Capture the cell that displays the provided text and extract its (x, y) central coordinate. 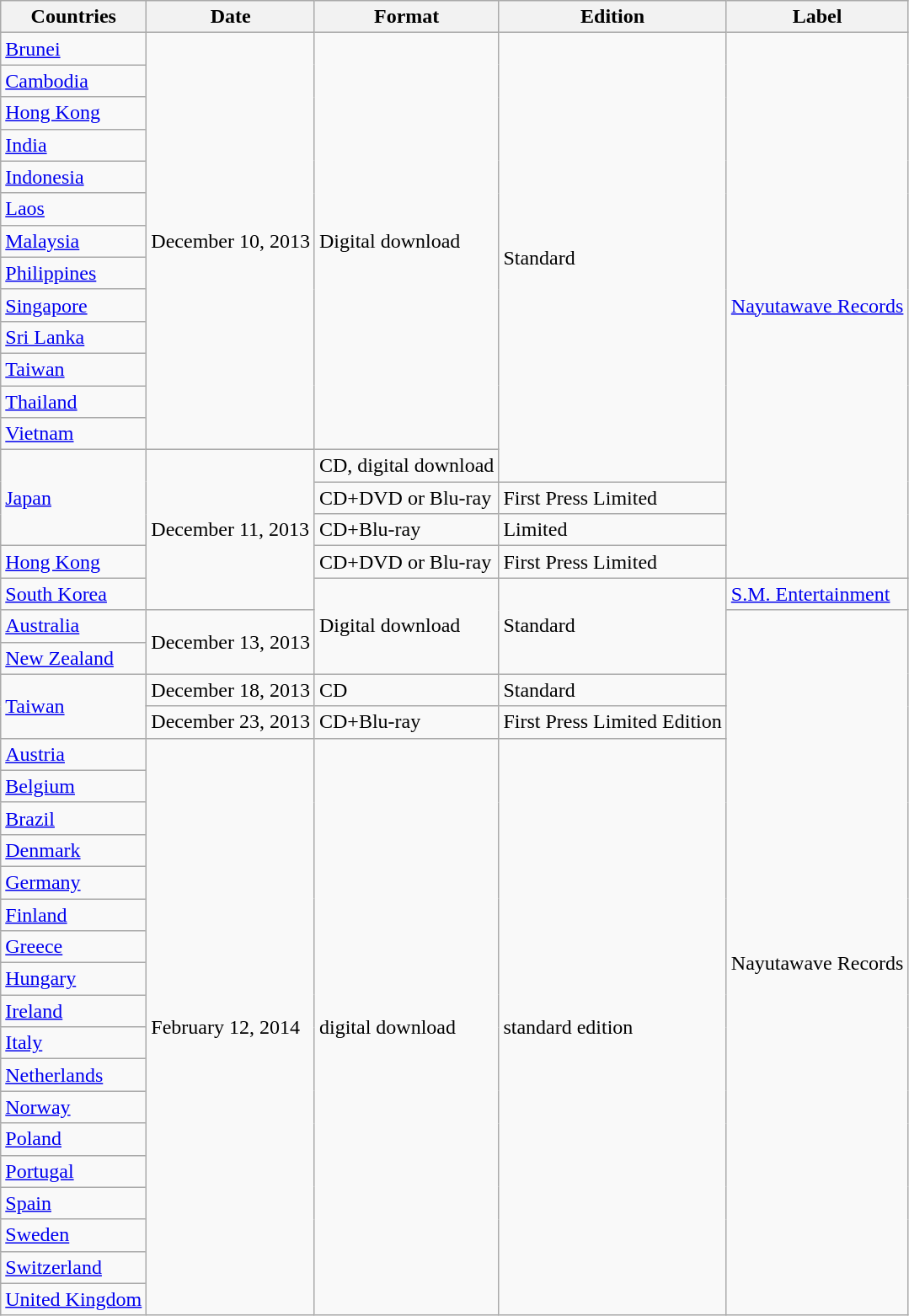
Netherlands (74, 1075)
Sri Lanka (74, 337)
Denmark (74, 850)
Ireland (74, 1011)
Laos (74, 209)
standard edition (612, 1026)
New Zealand (74, 658)
Greece (74, 947)
December 18, 2013 (231, 690)
Limited (612, 530)
S.M. Entertainment (817, 594)
Brunei (74, 49)
December 13, 2013 (231, 642)
Japan (74, 498)
Format (406, 17)
Label (817, 17)
Finland (74, 914)
First Press Limited Edition (612, 722)
December 23, 2013 (231, 722)
February 12, 2014 (231, 1026)
Hungary (74, 979)
Date (231, 17)
Sweden (74, 1235)
CD (406, 690)
Edition (612, 17)
Germany (74, 882)
December 11, 2013 (231, 530)
digital download (406, 1026)
South Korea (74, 594)
CD, digital download (406, 466)
Indonesia (74, 177)
Italy (74, 1043)
Vietnam (74, 434)
Belgium (74, 786)
Thailand (74, 402)
Switzerland (74, 1267)
Countries (74, 17)
Austria (74, 754)
Australia (74, 626)
Philippines (74, 273)
Poland (74, 1139)
December 10, 2013 (231, 241)
Portugal (74, 1171)
Spain (74, 1203)
Malaysia (74, 241)
Singapore (74, 305)
Cambodia (74, 81)
India (74, 145)
United Kingdom (74, 1299)
Brazil (74, 818)
Norway (74, 1107)
